For the text-containing cell, return its midpoint in [X, Y] coordinate format. 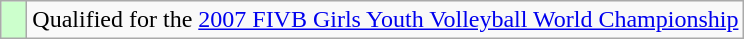
Qualified for the 2007 FIVB Girls Youth Volleyball World Championship [386, 20]
